Output the [x, y] coordinate of the center of the cell containing the given text.  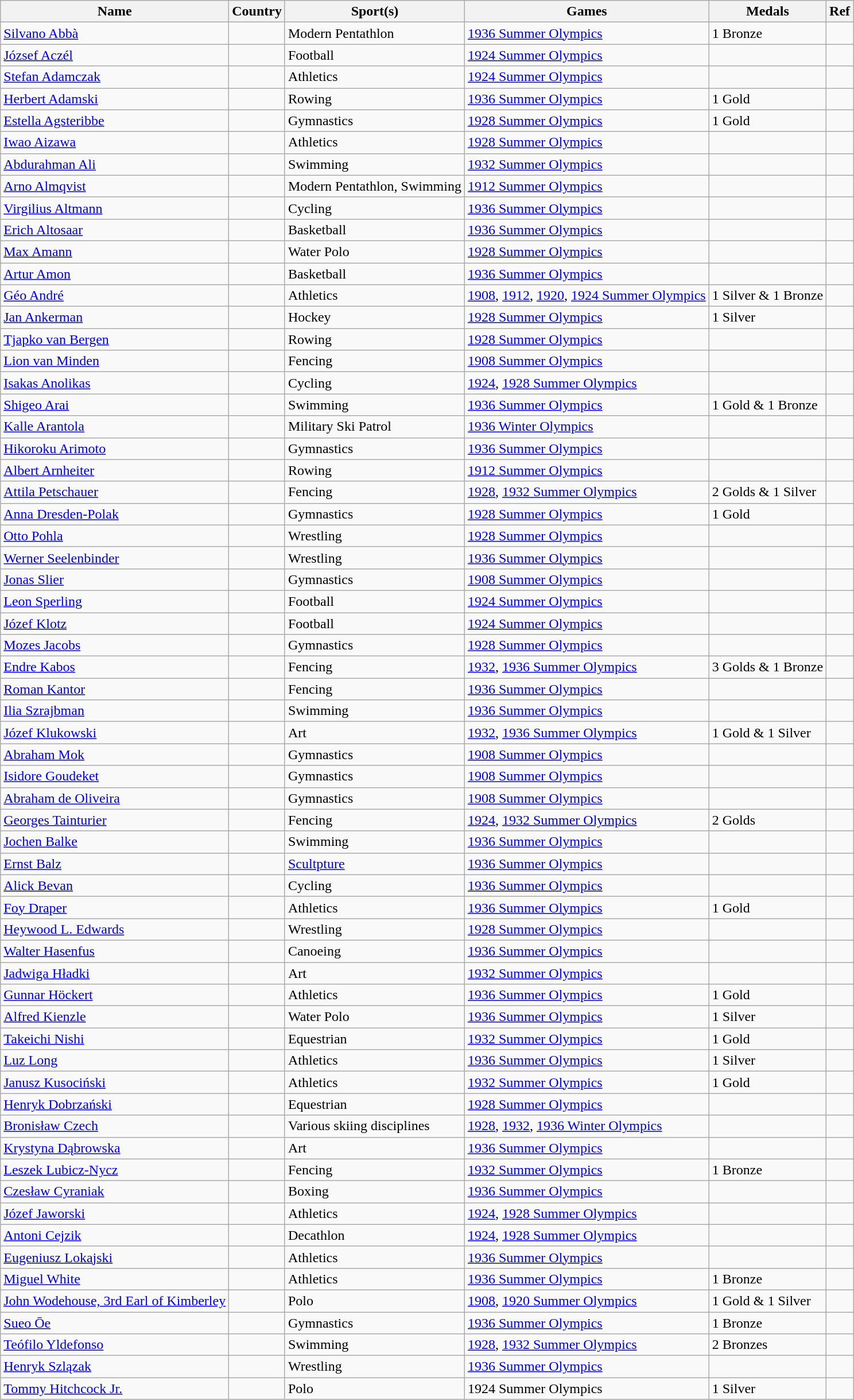
Erich Altosaar [115, 230]
Tjapko van Bergen [115, 339]
Gunnar Höckert [115, 995]
Géo André [115, 296]
Abraham de Oliveira [115, 798]
Games [587, 11]
Takeichi Nishi [115, 1039]
Virgilius Altmann [115, 208]
Jonas Slier [115, 579]
Country [257, 11]
Sueo Ōe [115, 1322]
Alick Bevan [115, 885]
Military Ski Patrol [374, 427]
Ref [840, 11]
Ilia Szrajbman [115, 711]
2 Bronzes [767, 1345]
Abdurahman Ali [115, 164]
Miguel White [115, 1279]
Ernst Balz [115, 864]
Heywood L. Edwards [115, 929]
Leon Sperling [115, 601]
1924, 1932 Summer Olympics [587, 820]
Hikoroku Arimoto [115, 448]
Shigeo Arai [115, 405]
Werner Seelenbinder [115, 558]
Józef Jaworski [115, 1213]
Abraham Mok [115, 755]
Endre Kabos [115, 667]
Foy Draper [115, 907]
Antoni Cejzik [115, 1235]
Albert Arnheiter [115, 470]
Scultpture [374, 864]
József Aczél [115, 55]
Artur Amon [115, 274]
1936 Winter Olympics [587, 427]
Kalle Arantola [115, 427]
Teófilo Yldefonso [115, 1345]
Medals [767, 11]
Decathlon [374, 1235]
Silvano Abbà [115, 33]
2 Golds & 1 Silver [767, 492]
Janusz Kusociński [115, 1082]
Krystyna Dąbrowska [115, 1148]
Jochen Balke [115, 842]
Bronisław Czech [115, 1126]
Canoeing [374, 951]
Roman Kantor [115, 689]
1 Gold & 1 Bronze [767, 405]
2 Golds [767, 820]
Modern Pentathlon [374, 33]
Isidore Goudeket [115, 776]
Herbert Adamski [115, 99]
Henryk Dobrzański [115, 1104]
Walter Hasenfus [115, 951]
Eugeniusz Lokajski [115, 1257]
Luz Long [115, 1061]
John Wodehouse, 3rd Earl of Kimberley [115, 1301]
Modern Pentathlon, Swimming [374, 186]
Tommy Hitchcock Jr. [115, 1389]
Jadwiga Hładki [115, 973]
Józef Klukowski [115, 733]
Henryk Szlązak [115, 1367]
Georges Tainturier [115, 820]
Leszek Lubicz-Nycz [115, 1170]
1928, 1932, 1936 Winter Olympics [587, 1126]
Otto Pohla [115, 536]
Anna Dresden-Polak [115, 514]
3 Golds & 1 Bronze [767, 667]
Arno Almqvist [115, 186]
Max Amann [115, 252]
Stefan Adamczak [115, 77]
Czesław Cyraniak [115, 1192]
Estella Agsteribbe [115, 121]
Boxing [374, 1192]
Attila Petschauer [115, 492]
Isakas Anolikas [115, 383]
Mozes Jacobs [115, 645]
1 Silver & 1 Bronze [767, 296]
Hockey [374, 318]
1908, 1912, 1920, 1924 Summer Olympics [587, 296]
Name [115, 11]
Alfred Kienzle [115, 1017]
Józef Klotz [115, 623]
Jan Ankerman [115, 318]
1908, 1920 Summer Olympics [587, 1301]
Sport(s) [374, 11]
Various skiing disciplines [374, 1126]
Lion van Minden [115, 361]
Iwao Aizawa [115, 142]
